Capture the cell that displays the provided text and extract its [x, y] central coordinate. 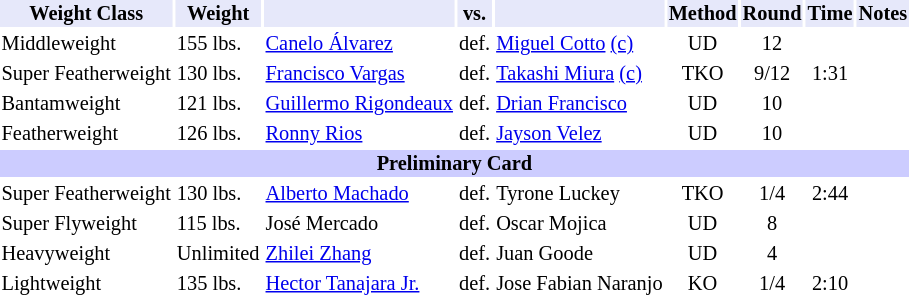
Oscar Mojica [580, 224]
2:44 [830, 194]
Middleweight [86, 44]
Drian Francisco [580, 104]
Notes [883, 14]
1/4 [772, 194]
vs. [474, 14]
1:31 [830, 74]
121 lbs. [218, 104]
Miguel Cotto (c) [580, 44]
Weight [218, 14]
12 [772, 44]
Guillermo Rigondeaux [359, 104]
Jayson Velez [580, 134]
Zhilei Zhang [359, 254]
Method [702, 14]
Francisco Vargas [359, 74]
Unlimited [218, 254]
Alberto Machado [359, 194]
4 [772, 254]
Time [830, 14]
Super Flyweight [86, 224]
8 [772, 224]
Tyrone Luckey [580, 194]
Takashi Miura (c) [580, 74]
Preliminary Card [454, 164]
Ronny Rios [359, 134]
Round [772, 14]
Bantamweight [86, 104]
155 lbs. [218, 44]
José Mercado [359, 224]
126 lbs. [218, 134]
9/12 [772, 74]
Juan Goode [580, 254]
115 lbs. [218, 224]
Featherweight [86, 134]
Weight Class [86, 14]
Canelo Álvarez [359, 44]
Heavyweight [86, 254]
